Return the (X, Y) coordinate for the center point of the cell that contains the specified text.  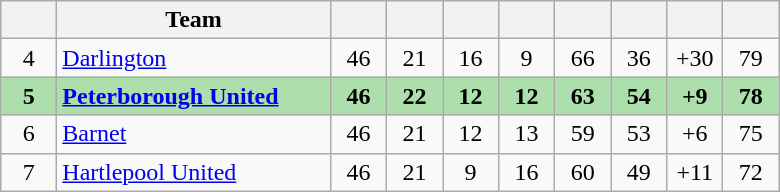
6 (29, 134)
22 (414, 96)
Darlington (194, 58)
78 (751, 96)
66 (583, 58)
+30 (695, 58)
13 (527, 134)
36 (639, 58)
79 (751, 58)
+11 (695, 172)
75 (751, 134)
+9 (695, 96)
Hartlepool United (194, 172)
53 (639, 134)
54 (639, 96)
49 (639, 172)
59 (583, 134)
72 (751, 172)
60 (583, 172)
7 (29, 172)
+6 (695, 134)
63 (583, 96)
5 (29, 96)
4 (29, 58)
Barnet (194, 134)
Peterborough United (194, 96)
Team (194, 20)
